Extract the [X, Y] coordinate from the center of the cell holding the provided text.  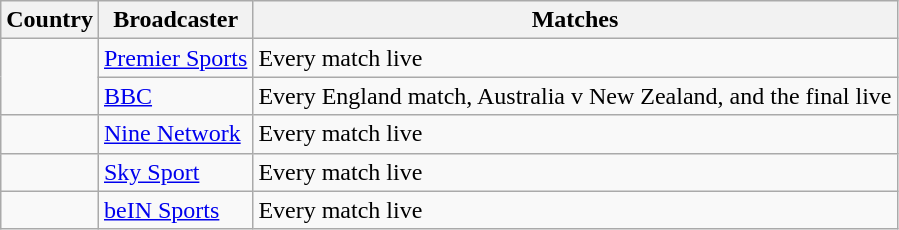
Matches [575, 20]
Nine Network [175, 134]
BBC [175, 96]
Every England match, Australia v New Zealand, and the final live [575, 96]
beIN Sports [175, 210]
Premier Sports [175, 58]
Country [50, 20]
Sky Sport [175, 172]
Broadcaster [175, 20]
